Locate the cell with the specified text and output its [x, y] center coordinate. 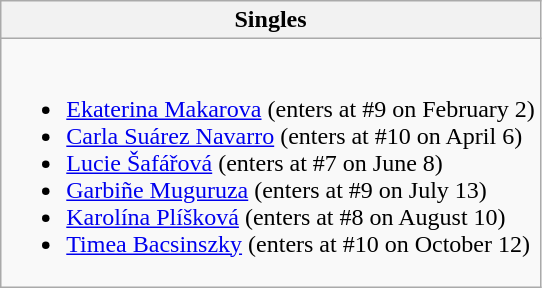
Singles [271, 20]
